Provide the [x, y] coordinate of the cell's center where the given text is located.  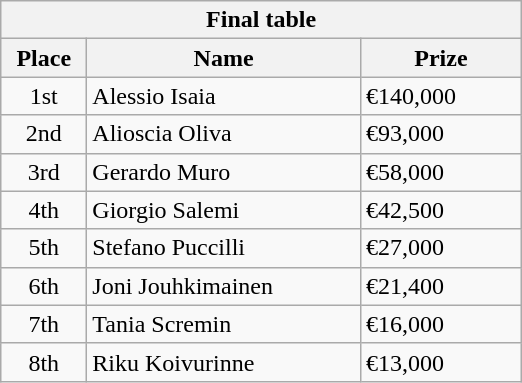
€13,000 [440, 362]
Alessio Isaia [224, 96]
2nd [44, 134]
Gerardo Muro [224, 172]
6th [44, 286]
Giorgio Salemi [224, 210]
€140,000 [440, 96]
4th [44, 210]
€58,000 [440, 172]
€16,000 [440, 324]
Alioscia Oliva [224, 134]
Place [44, 58]
5th [44, 248]
7th [44, 324]
Riku Koivurinne [224, 362]
Name [224, 58]
1st [44, 96]
€93,000 [440, 134]
Stefano Puccilli [224, 248]
Final table [262, 20]
€21,400 [440, 286]
8th [44, 362]
€27,000 [440, 248]
3rd [44, 172]
Joni Jouhkimainen [224, 286]
Tania Scremin [224, 324]
Prize [440, 58]
€42,500 [440, 210]
